Capture the cell that displays the provided text and extract its [X, Y] central coordinate. 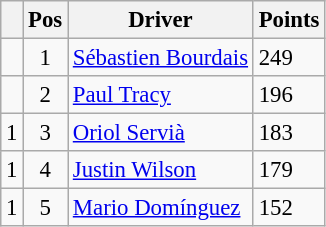
Mario Domínguez [161, 208]
2 [46, 95]
3 [46, 133]
179 [288, 170]
Oriol Servià [161, 133]
Pos [46, 20]
Justin Wilson [161, 170]
152 [288, 208]
4 [46, 170]
Points [288, 20]
Sébastien Bourdais [161, 58]
183 [288, 133]
249 [288, 58]
Paul Tracy [161, 95]
Driver [161, 20]
196 [288, 95]
5 [46, 208]
